Search for the cell housing the specified text and yield its (x, y) center coordinate. 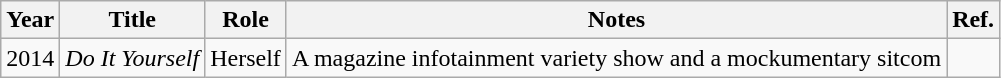
Notes (616, 20)
Do It Yourself (132, 58)
Herself (246, 58)
Title (132, 20)
2014 (30, 58)
Role (246, 20)
Ref. (974, 20)
A magazine infotainment variety show and a mockumentary sitcom (616, 58)
Year (30, 20)
